Provide the (X, Y) coordinate of the cell's center where the given text is located.  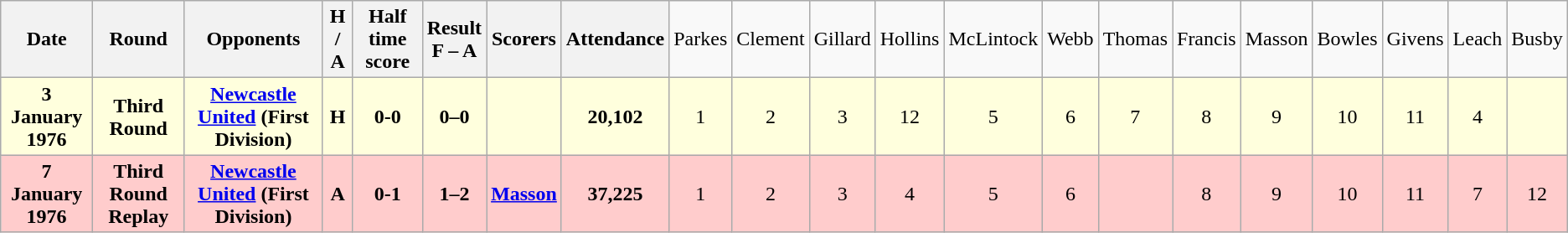
Givens (1416, 39)
H (338, 116)
Clement (771, 39)
Third Round Replay (139, 194)
3 January 1976 (47, 116)
Francis (1207, 39)
Hollins (910, 39)
Gillard (843, 39)
Date (47, 39)
1–2 (454, 194)
Third Round (139, 116)
Round (139, 39)
H / A (338, 39)
Scorers (524, 39)
Half time score (387, 39)
7 January 1976 (47, 194)
Busby (1537, 39)
Attendance (615, 39)
Thomas (1135, 39)
0-0 (387, 116)
Leach (1478, 39)
McLintock (993, 39)
37,225 (615, 194)
Webb (1070, 39)
0-1 (387, 194)
20,102 (615, 116)
Opponents (253, 39)
Bowles (1347, 39)
0–0 (454, 116)
Parkes (700, 39)
A (338, 194)
ResultF – A (454, 39)
